Return [x, y] of the center of cell containing provided text 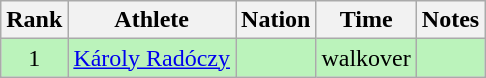
walkover [366, 58]
Time [366, 20]
Rank [34, 20]
Notes [450, 20]
Athlete [152, 20]
Nation [276, 20]
1 [34, 58]
Károly Radóczy [152, 58]
